Determine the [x, y] coordinate at the center of the cell enclosing the given text.  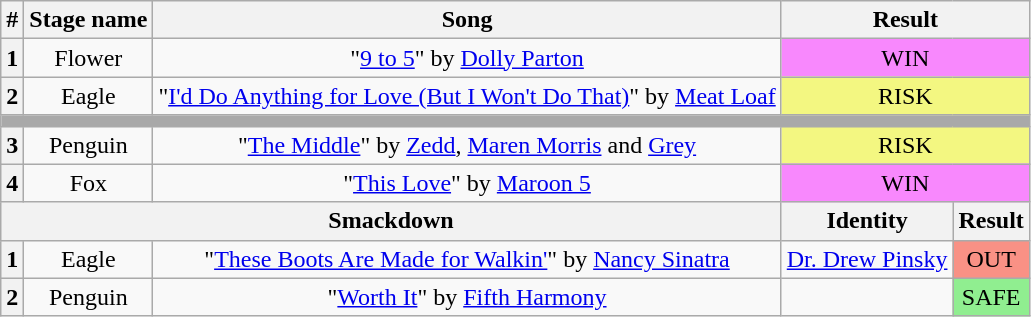
Dr. Drew Pinsky [867, 259]
"The Middle" by Zedd, Maren Morris and Grey [467, 145]
3 [12, 145]
4 [12, 183]
SAFE [991, 297]
"Worth It" by Fifth Harmony [467, 297]
Identity [867, 221]
"9 to 5" by Dolly Parton [467, 58]
OUT [991, 259]
Flower [88, 58]
Smackdown [391, 221]
"This Love" by Maroon 5 [467, 183]
Stage name [88, 20]
Song [467, 20]
"These Boots Are Made for Walkin'" by Nancy Sinatra [467, 259]
Fox [88, 183]
"I'd Do Anything for Love (But I Won't Do That)" by Meat Loaf [467, 96]
# [12, 20]
